Find where the given text appears and provide that cell's center as [X, Y] coordinate. 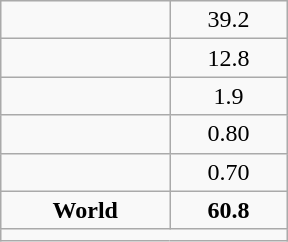
World [86, 210]
60.8 [228, 210]
12.8 [228, 58]
0.70 [228, 172]
1.9 [228, 96]
39.2 [228, 20]
0.80 [228, 134]
